For the text-containing cell, return its midpoint in [X, Y] coordinate format. 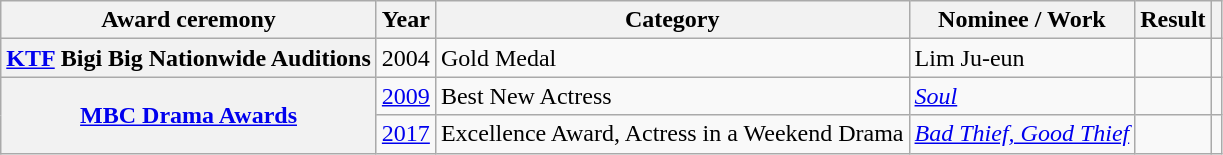
Gold Medal [672, 58]
Nominee / Work [1022, 20]
Award ceremony [189, 20]
Excellence Award, Actress in a Weekend Drama [672, 134]
2017 [406, 134]
Soul [1022, 96]
KTF Bigi Big Nationwide Auditions [189, 58]
Bad Thief, Good Thief [1022, 134]
MBC Drama Awards [189, 115]
Best New Actress [672, 96]
2004 [406, 58]
2009 [406, 96]
Lim Ju-eun [1022, 58]
Result [1173, 20]
Year [406, 20]
Category [672, 20]
